Scan for the cell matching the given text and deliver its [x, y] coordinate at center. 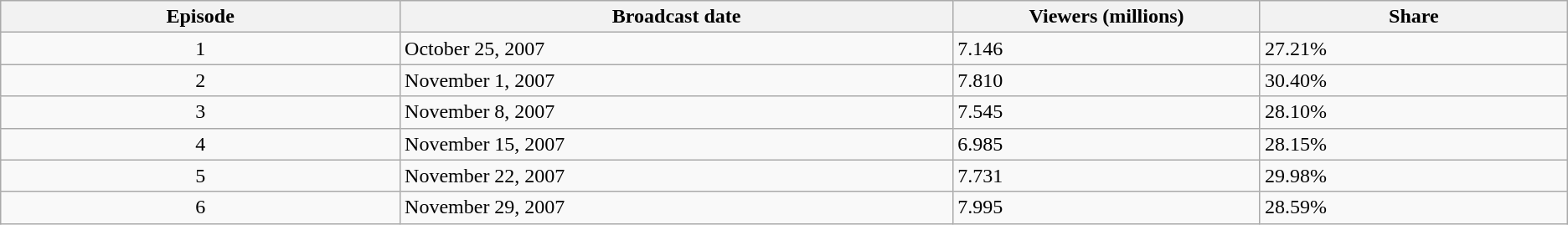
6.985 [1107, 144]
28.15% [1414, 144]
7.146 [1107, 49]
November 29, 2007 [677, 207]
7.731 [1107, 176]
6 [201, 207]
5 [201, 176]
Share [1414, 17]
7.995 [1107, 207]
4 [201, 144]
Broadcast date [677, 17]
29.98% [1414, 176]
November 8, 2007 [677, 112]
November 22, 2007 [677, 176]
Episode [201, 17]
7.545 [1107, 112]
November 15, 2007 [677, 144]
October 25, 2007 [677, 49]
28.59% [1414, 207]
1 [201, 49]
3 [201, 112]
27.21% [1414, 49]
Viewers (millions) [1107, 17]
28.10% [1414, 112]
2 [201, 80]
7.810 [1107, 80]
30.40% [1414, 80]
November 1, 2007 [677, 80]
